Provide the [x, y] coordinate of the cell's center where the given text is located.  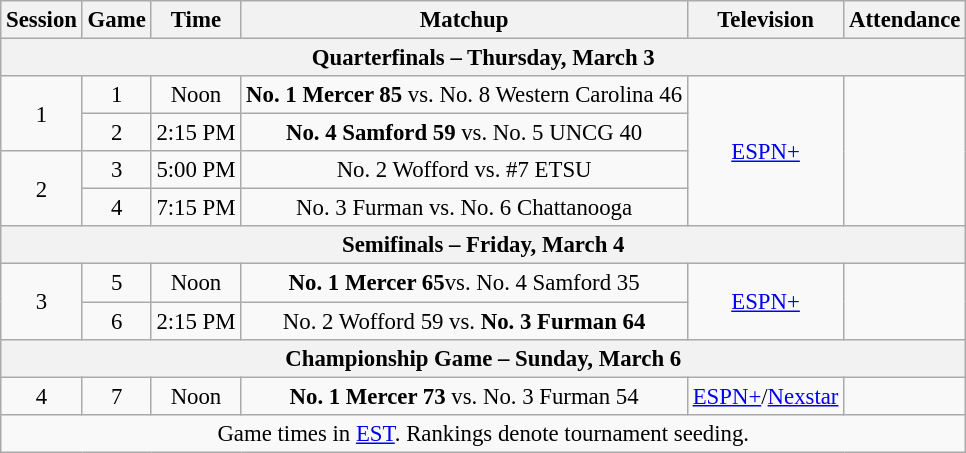
Session [42, 20]
7 [116, 396]
No. 1 Mercer 73 vs. No. 3 Furman 54 [464, 396]
5:00 PM [196, 170]
Quarterfinals – Thursday, March 3 [484, 58]
No. 1 Mercer 85 vs. No. 8 Western Carolina 46 [464, 95]
Time [196, 20]
6 [116, 321]
7:15 PM [196, 208]
No. 4 Samford 59 vs. No. 5 UNCG 40 [464, 133]
No. 2 Wofford 59 vs. No. 3 Furman 64 [464, 321]
ESPN+/Nexstar [765, 396]
Attendance [905, 20]
Television [765, 20]
Championship Game – Sunday, March 6 [484, 358]
Game [116, 20]
Game times in EST. Rankings denote tournament seeding. [484, 433]
5 [116, 283]
Semifinals – Friday, March 4 [484, 245]
Matchup [464, 20]
No. 1 Mercer 65vs. No. 4 Samford 35 [464, 283]
No. 3 Furman vs. No. 6 Chattanooga [464, 208]
No. 2 Wofford vs. #7 ETSU [464, 170]
